Locate the cell with the specified text and output its [X, Y] center coordinate. 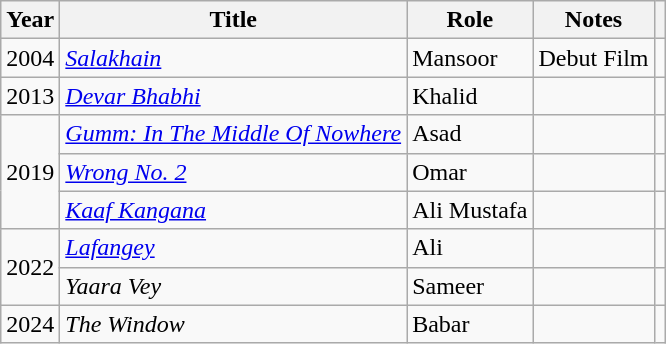
Kaaf Kangana [234, 210]
Omar [470, 172]
Debut Film [594, 58]
Yaara Vey [234, 286]
Salakhain [234, 58]
Babar [470, 324]
Khalid [470, 96]
Sameer [470, 286]
Title [234, 20]
Gumm: In The Middle Of Nowhere [234, 134]
Lafangey [234, 248]
The Window [234, 324]
Devar Bhabhi [234, 96]
Ali [470, 248]
2022 [30, 267]
Ali Mustafa [470, 210]
2019 [30, 172]
2024 [30, 324]
Asad [470, 134]
Year [30, 20]
Wrong No. 2 [234, 172]
Notes [594, 20]
2004 [30, 58]
2013 [30, 96]
Mansoor [470, 58]
Role [470, 20]
